Find where the given text appears and provide that cell's center as (X, Y) coordinate. 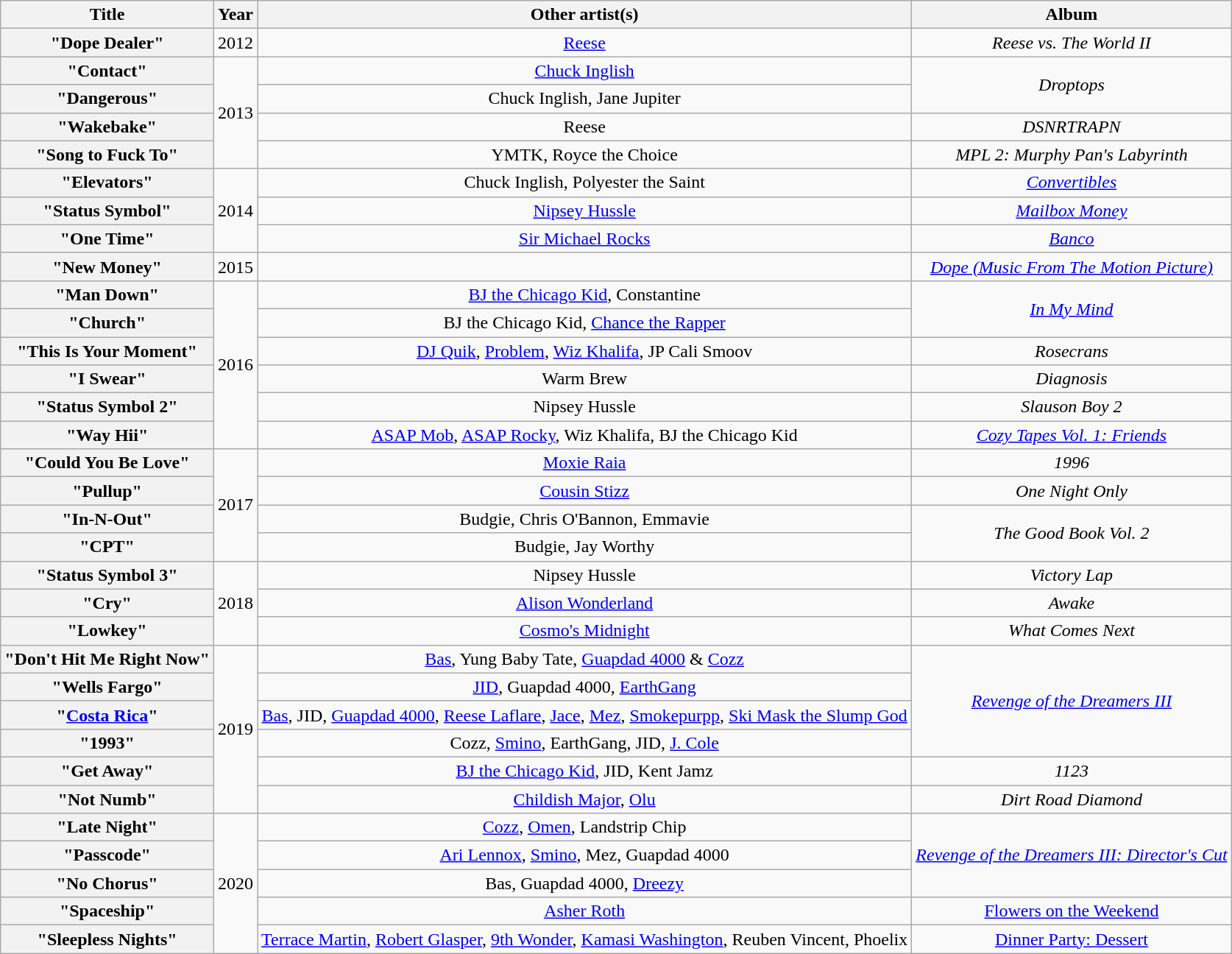
"Dangerous" (107, 99)
"Cry" (107, 603)
"One Time" (107, 239)
Chuck Inglish, Polyester the Saint (584, 183)
What Comes Next (1072, 631)
"This Is Your Moment" (107, 351)
2018 (236, 603)
Budgie, Chris O'Bannon, Emmavie (584, 519)
Bas, Yung Baby Tate, Guapdad 4000 & Cozz (584, 659)
"In-N-Out" (107, 519)
DJ Quik, Problem, Wiz Khalifa, JP Cali Smoov (584, 351)
2016 (236, 364)
The Good Book Vol. 2 (1072, 533)
"Status Symbol" (107, 211)
JID, Guapdad 4000, EarthGang (584, 687)
Other artist(s) (584, 15)
"Dope Dealer" (107, 43)
Cousin Stizz (584, 491)
2017 (236, 505)
Dope (Music From The Motion Picture) (1072, 266)
"Contact" (107, 71)
Title (107, 15)
BJ the Chicago Kid, Constantine (584, 294)
Revenge of the Dreamers III: Director's Cut (1072, 855)
BJ the Chicago Kid, JID, Kent Jamz (584, 771)
"Don't Hit Me Right Now" (107, 659)
Cozz, Omen, Landstrip Chip (584, 827)
Victory Lap (1072, 575)
BJ the Chicago Kid, Chance the Rapper (584, 322)
Bas, JID, Guapdad 4000, Reese Laflare, Jace, Mez, Smokepurpp, Ski Mask the Slump God (584, 715)
2020 (236, 883)
Flowers on the Weekend (1072, 911)
"Costa Rica" (107, 715)
Rosecrans (1072, 351)
Sir Michael Rocks (584, 239)
Album (1072, 15)
Cosmo's Midnight (584, 631)
Ari Lennox, Smino, Mez, Guapdad 4000 (584, 855)
Budgie, Jay Worthy (584, 547)
Childish Major, Olu (584, 799)
"Pullup" (107, 491)
Slauson Boy 2 (1072, 407)
2019 (236, 729)
Alison Wonderland (584, 603)
Cozz, Smino, EarthGang, JID, J. Cole (584, 743)
YMTK, Royce the Choice (584, 155)
Banco (1072, 239)
Dinner Party: Dessert (1072, 939)
"Passcode" (107, 855)
"Get Away" (107, 771)
1996 (1072, 463)
2012 (236, 43)
Chuck Inglish (584, 71)
Droptops (1072, 85)
"Song to Fuck To" (107, 155)
"No Chorus" (107, 883)
Dirt Road Diamond (1072, 799)
2013 (236, 113)
DSNRTRAPN (1072, 127)
"Late Night" (107, 827)
"Not Numb" (107, 799)
"Wakebake" (107, 127)
Chuck Inglish, Jane Jupiter (584, 99)
"1993" (107, 743)
"Lowkey" (107, 631)
"Status Symbol 2" (107, 407)
"Spaceship" (107, 911)
Diagnosis (1072, 379)
Mailbox Money (1072, 211)
Reese vs. The World II (1072, 43)
In My Mind (1072, 308)
"Man Down" (107, 294)
"Could You Be Love" (107, 463)
Awake (1072, 603)
1123 (1072, 771)
"Way Hii" (107, 435)
Cozy Tapes Vol. 1: Friends (1072, 435)
"Elevators" (107, 183)
Terrace Martin, Robert Glasper, 9th Wonder, Kamasi Washington, Reuben Vincent, Phoelix (584, 939)
"New Money" (107, 266)
Moxie Raia (584, 463)
Asher Roth (584, 911)
Convertibles (1072, 183)
2015 (236, 266)
"Status Symbol 3" (107, 575)
Year (236, 15)
"Sleepless Nights" (107, 939)
2014 (236, 211)
"Church" (107, 322)
Warm Brew (584, 379)
"I Swear" (107, 379)
Bas, Guapdad 4000, Dreezy (584, 883)
MPL 2: Murphy Pan's Labyrinth (1072, 155)
Revenge of the Dreamers III (1072, 701)
"CPT" (107, 547)
ASAP Mob, ASAP Rocky, Wiz Khalifa, BJ the Chicago Kid (584, 435)
One Night Only (1072, 491)
"Wells Fargo" (107, 687)
